For the text-containing cell, return its midpoint in [X, Y] coordinate format. 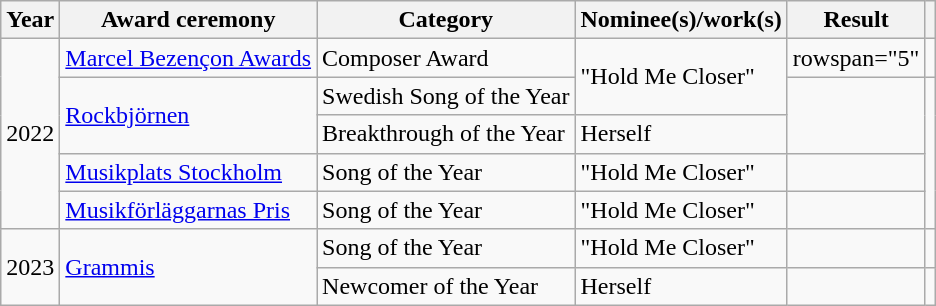
Rockbjörnen [188, 115]
Musikförläggarnas Pris [188, 210]
Composer Award [446, 58]
Breakthrough of the Year [446, 134]
Result [856, 20]
Newcomer of the Year [446, 286]
2023 [30, 267]
Award ceremony [188, 20]
2022 [30, 134]
Musikplats Stockholm [188, 172]
Marcel Bezençon Awards [188, 58]
Nominee(s)/work(s) [681, 20]
rowspan="5" [856, 58]
Category [446, 20]
Year [30, 20]
Swedish Song of the Year [446, 96]
Grammis [188, 267]
